Search for the cell housing the specified text and yield its (X, Y) center coordinate. 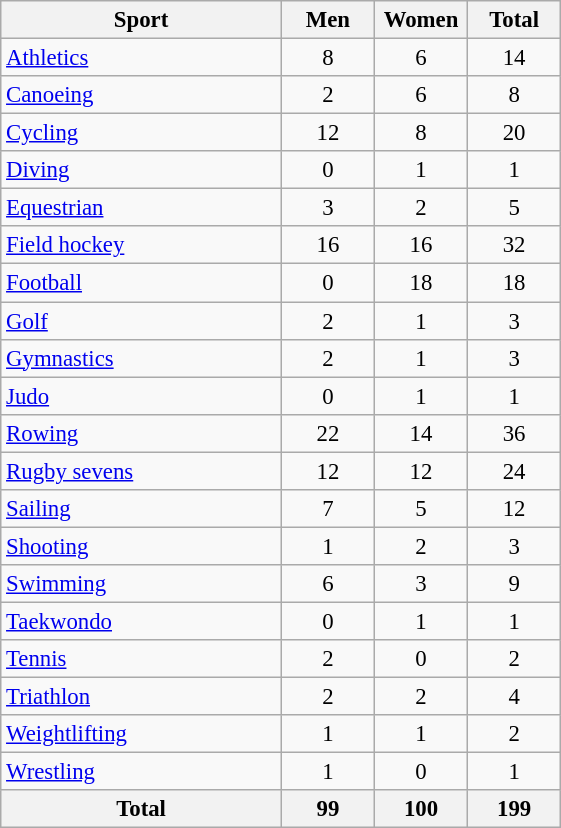
24 (514, 471)
Tennis (142, 659)
Swimming (142, 584)
Sailing (142, 509)
Rugby sevens (142, 471)
100 (420, 809)
Shooting (142, 546)
Golf (142, 321)
Gymnastics (142, 358)
22 (328, 433)
4 (514, 697)
Canoeing (142, 95)
7 (328, 509)
99 (328, 809)
Triathlon (142, 697)
Cycling (142, 133)
Men (328, 20)
9 (514, 584)
Wrestling (142, 772)
32 (514, 245)
Field hockey (142, 245)
Sport (142, 20)
Rowing (142, 433)
Diving (142, 170)
Athletics (142, 58)
36 (514, 433)
199 (514, 809)
Taekwondo (142, 621)
Equestrian (142, 208)
Weightlifting (142, 734)
Judo (142, 396)
Women (420, 20)
20 (514, 133)
Football (142, 283)
